Provide the [X, Y] coordinate of the cell's center where the given text is located.  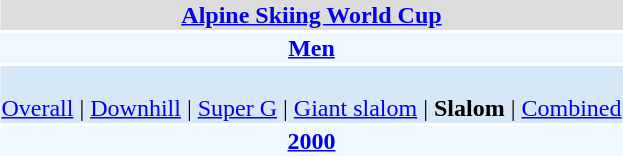
2000 [312, 141]
Alpine Skiing World Cup [312, 15]
Overall | Downhill | Super G | Giant slalom | Slalom | Combined [312, 94]
Men [312, 48]
